From the cell containing the given text, extract its center point as (x, y) coordinate. 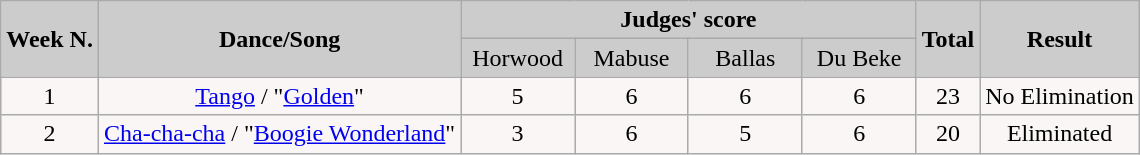
No Elimination (1060, 96)
Total (948, 39)
3 (518, 134)
Week N. (50, 39)
Cha-cha-cha / "Boogie Wonderland" (279, 134)
2 (50, 134)
Du Beke (859, 58)
Judges' score (688, 20)
Horwood (518, 58)
Ballas (745, 58)
Result (1060, 39)
20 (948, 134)
Tango / "Golden" (279, 96)
23 (948, 96)
Eliminated (1060, 134)
1 (50, 96)
Dance/Song (279, 39)
Mabuse (632, 58)
